Return (x, y) of the center of cell containing provided text 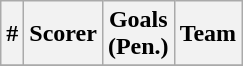
Team (208, 34)
Scorer (64, 34)
# (12, 34)
Goals(Pen.) (138, 34)
